Scan for the cell matching the given text and deliver its (x, y) coordinate at center. 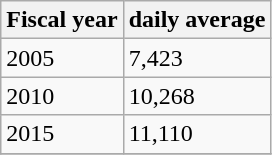
2010 (62, 96)
daily average (197, 20)
2005 (62, 58)
7,423 (197, 58)
2015 (62, 134)
11,110 (197, 134)
10,268 (197, 96)
Fiscal year (62, 20)
